Return (X, Y) of the center of cell containing provided text 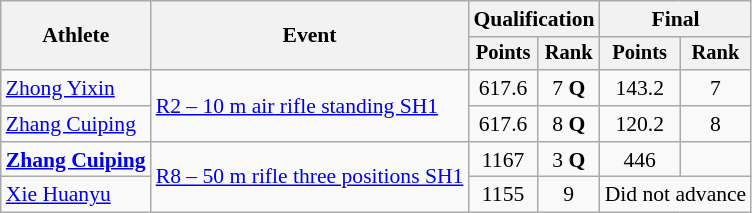
8 Q (569, 124)
1167 (502, 160)
Final (676, 19)
120.2 (640, 124)
9 (569, 195)
8 (716, 124)
Athlete (76, 36)
Qualification (534, 19)
Did not advance (676, 195)
R8 – 50 m rifle three positions SH1 (310, 178)
1155 (502, 195)
7 (716, 88)
Zhong Yixin (76, 88)
446 (640, 160)
143.2 (640, 88)
R2 – 10 m air rifle standing SH1 (310, 106)
3 Q (569, 160)
Event (310, 36)
7 Q (569, 88)
Xie Huanyu (76, 195)
